Output the [x, y] coordinate of the center of the cell containing the given text.  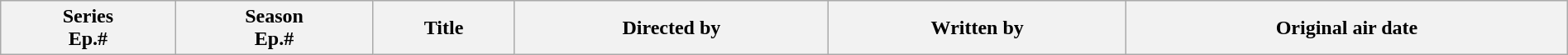
Directed by [672, 28]
Written by [978, 28]
SeriesEp.# [88, 28]
Title [443, 28]
SeasonEp.# [275, 28]
Original air date [1347, 28]
